Locate the cell with the specified text and output its (X, Y) center coordinate. 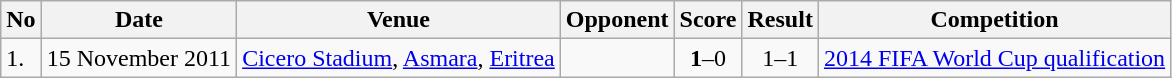
Date (138, 20)
1–0 (708, 58)
15 November 2011 (138, 58)
2014 FIFA World Cup qualification (994, 58)
Cicero Stadium, Asmara, Eritrea (399, 58)
Competition (994, 20)
Opponent (617, 20)
Venue (399, 20)
1–1 (780, 58)
No (21, 20)
Result (780, 20)
1. (21, 58)
Score (708, 20)
